Scan for the cell matching the given text and deliver its [x, y] coordinate at center. 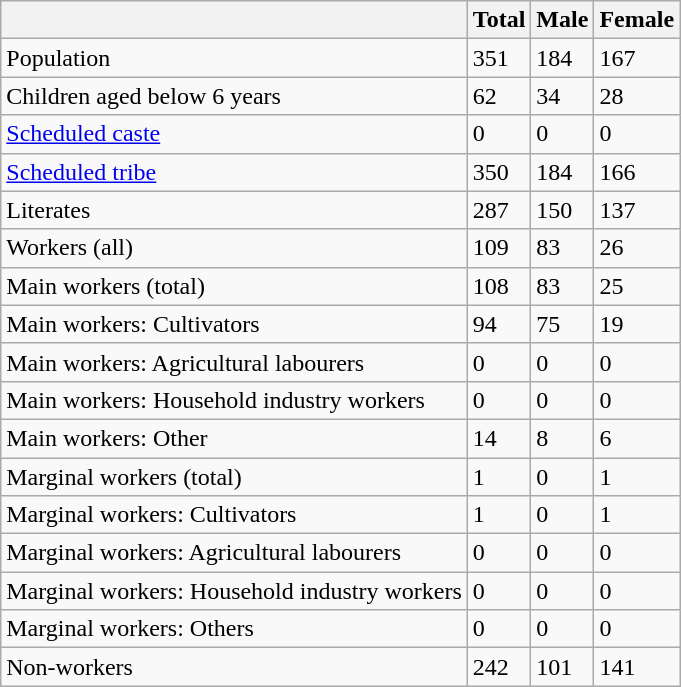
26 [637, 248]
Main workers: Agricultural labourers [234, 362]
34 [562, 96]
Total [499, 20]
Scheduled tribe [234, 172]
Main workers (total) [234, 286]
Marginal workers: Household industry workers [234, 591]
28 [637, 96]
25 [637, 286]
Marginal workers: Others [234, 629]
8 [562, 438]
Workers (all) [234, 248]
Female [637, 20]
Marginal workers (total) [234, 477]
75 [562, 324]
Children aged below 6 years [234, 96]
Marginal workers: Agricultural labourers [234, 553]
287 [499, 210]
167 [637, 58]
Main workers: Other [234, 438]
Non-workers [234, 667]
350 [499, 172]
Male [562, 20]
108 [499, 286]
101 [562, 667]
109 [499, 248]
19 [637, 324]
137 [637, 210]
351 [499, 58]
14 [499, 438]
Main workers: Cultivators [234, 324]
150 [562, 210]
62 [499, 96]
6 [637, 438]
Marginal workers: Cultivators [234, 515]
Population [234, 58]
Literates [234, 210]
242 [499, 667]
166 [637, 172]
94 [499, 324]
Scheduled caste [234, 134]
141 [637, 667]
Main workers: Household industry workers [234, 400]
